Return [x, y] of the center of cell containing provided text 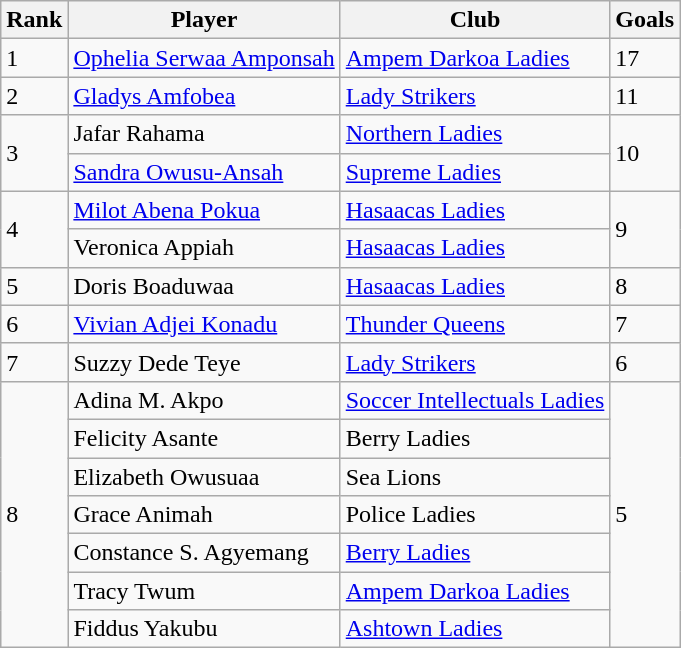
Supreme Ladies [475, 172]
1 [34, 58]
Club [475, 20]
2 [34, 96]
Jafar Rahama [204, 134]
Gladys Amfobea [204, 96]
Grace Animah [204, 515]
Northern Ladies [475, 134]
Suzzy Dede Teye [204, 362]
Ashtown Ladies [475, 629]
Veronica Appiah [204, 248]
9 [645, 229]
11 [645, 96]
17 [645, 58]
Constance S. Agyemang [204, 553]
3 [34, 153]
Adina M. Akpo [204, 400]
Police Ladies [475, 515]
10 [645, 153]
Doris Boaduwaa [204, 286]
Sea Lions [475, 477]
Fiddus Yakubu [204, 629]
Goals [645, 20]
4 [34, 229]
Sandra Owusu-Ansah [204, 172]
Elizabeth Owusuaa [204, 477]
Rank [34, 20]
Thunder Queens [475, 324]
Soccer Intellectuals Ladies [475, 400]
Milot Abena Pokua [204, 210]
Vivian Adjei Konadu [204, 324]
Player [204, 20]
Felicity Asante [204, 438]
Tracy Twum [204, 591]
Ophelia Serwaa Amponsah [204, 58]
